Return [X, Y] of the center of cell containing provided text 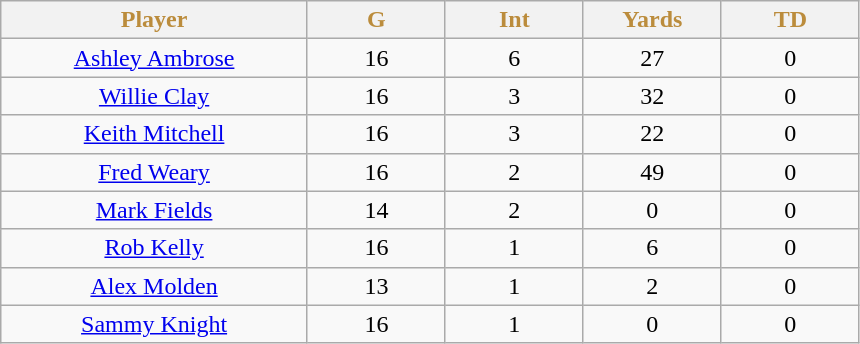
13 [376, 286]
Willie Clay [154, 96]
Sammy Knight [154, 324]
Fred Weary [154, 172]
Player [154, 20]
G [376, 20]
Alex Molden [154, 286]
22 [652, 134]
27 [652, 58]
Keith Mitchell [154, 134]
TD [790, 20]
Yards [652, 20]
32 [652, 96]
Int [514, 20]
Ashley Ambrose [154, 58]
14 [376, 210]
49 [652, 172]
Rob Kelly [154, 248]
Mark Fields [154, 210]
